Provide the [X, Y] coordinate of the cell's center where the given text is located.  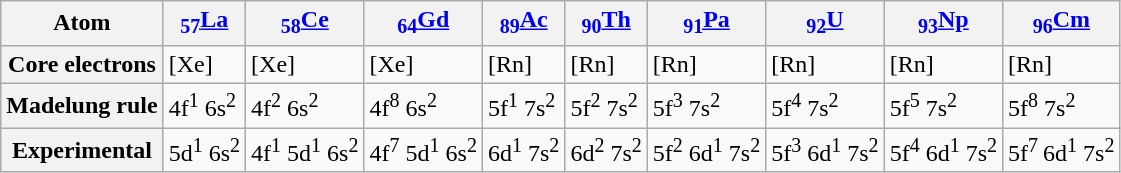
90Th [606, 23]
4f1 5d1 6s2 [305, 150]
5f2 6d1 7s2 [706, 150]
5f5 7s2 [943, 106]
93Np [943, 23]
5f3 6d1 7s2 [825, 150]
4f1 6s2 [204, 106]
64Gd [423, 23]
92U [825, 23]
5f7 6d1 7s2 [1062, 150]
Madelung rule [82, 106]
5f4 6d1 7s2 [943, 150]
91Pa [706, 23]
89Ac [523, 23]
5f1 7s2 [523, 106]
4f2 6s2 [305, 106]
5f8 7s2 [1062, 106]
4f8 6s2 [423, 106]
5f3 7s2 [706, 106]
5f4 7s2 [825, 106]
4f7 5d1 6s2 [423, 150]
96Cm [1062, 23]
Atom [82, 23]
5d1 6s2 [204, 150]
5f2 7s2 [606, 106]
57La [204, 23]
Core electrons [82, 64]
58Ce [305, 23]
6d1 7s2 [523, 150]
Experimental [82, 150]
6d2 7s2 [606, 150]
